Locate the cell with the specified text and output its [x, y] center coordinate. 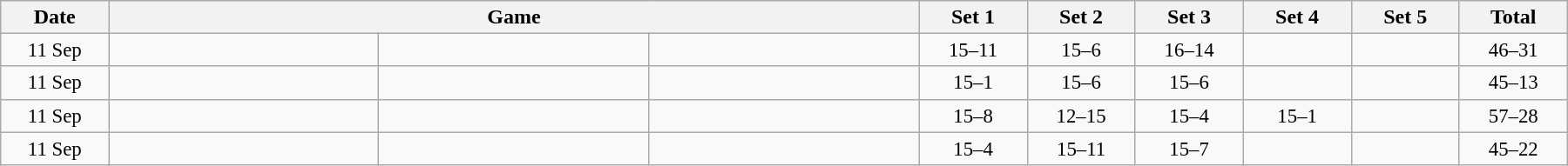
15–8 [973, 116]
57–28 [1513, 116]
46–31 [1513, 50]
Set 5 [1405, 17]
16–14 [1189, 50]
15–7 [1189, 149]
45–13 [1513, 83]
Date [55, 17]
Set 2 [1081, 17]
Game [514, 17]
Set 4 [1297, 17]
45–22 [1513, 149]
Total [1513, 17]
Set 3 [1189, 17]
Set 1 [973, 17]
12–15 [1081, 116]
